Detect which cell encompasses the target text, then output its (x, y) center coordinate. 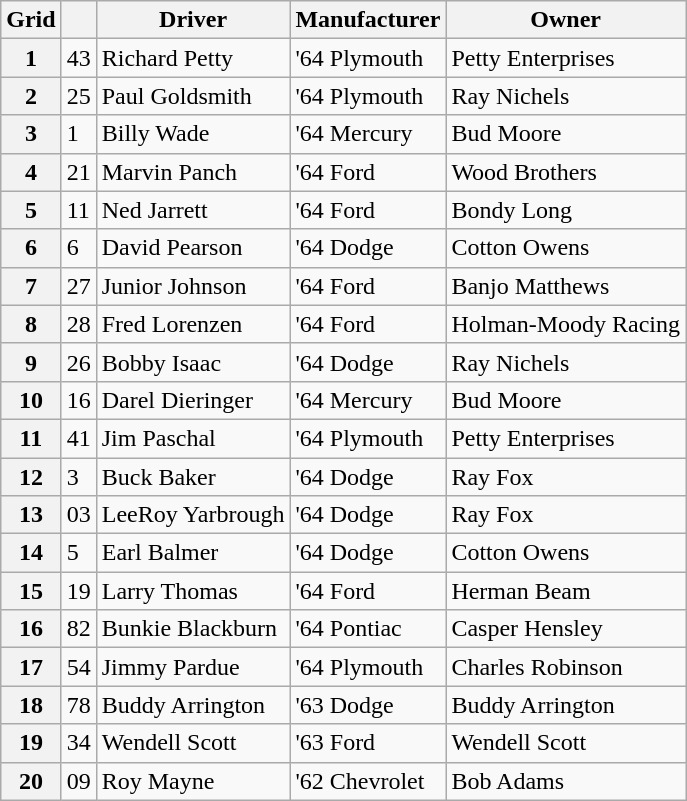
18 (31, 705)
78 (78, 705)
Darel Dieringer (193, 400)
28 (78, 324)
41 (78, 438)
Marvin Panch (193, 172)
20 (31, 781)
Fred Lorenzen (193, 324)
Grid (31, 20)
10 (31, 400)
'63 Dodge (368, 705)
43 (78, 58)
27 (78, 286)
Bunkie Blackburn (193, 629)
Bob Adams (566, 781)
Ned Jarrett (193, 210)
Herman Beam (566, 591)
34 (78, 743)
Bobby Isaac (193, 362)
Owner (566, 20)
09 (78, 781)
Billy Wade (193, 134)
Wood Brothers (566, 172)
'64 Pontiac (368, 629)
26 (78, 362)
12 (31, 477)
'62 Chevrolet (368, 781)
Casper Hensley (566, 629)
Buck Baker (193, 477)
Larry Thomas (193, 591)
Junior Johnson (193, 286)
17 (31, 667)
2 (31, 96)
21 (78, 172)
Roy Mayne (193, 781)
Earl Balmer (193, 553)
Paul Goldsmith (193, 96)
82 (78, 629)
'63 Ford (368, 743)
14 (31, 553)
25 (78, 96)
Charles Robinson (566, 667)
7 (31, 286)
Jimmy Pardue (193, 667)
13 (31, 515)
8 (31, 324)
9 (31, 362)
Bondy Long (566, 210)
Banjo Matthews (566, 286)
Manufacturer (368, 20)
03 (78, 515)
Richard Petty (193, 58)
54 (78, 667)
David Pearson (193, 248)
4 (31, 172)
LeeRoy Yarbrough (193, 515)
Driver (193, 20)
15 (31, 591)
Holman-Moody Racing (566, 324)
Jim Paschal (193, 438)
